Return the (X, Y) coordinate for the center point of the cell that contains the specified text.  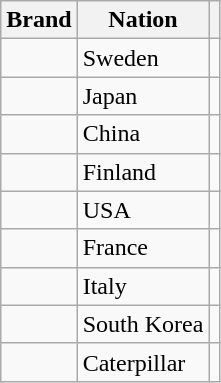
China (143, 134)
France (143, 248)
Finland (143, 172)
Sweden (143, 58)
Caterpillar (143, 362)
Italy (143, 286)
USA (143, 210)
Brand (39, 20)
Japan (143, 96)
South Korea (143, 324)
Nation (143, 20)
